Return the (x, y) coordinate for the center point of the cell that contains the specified text.  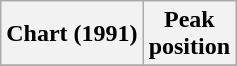
Chart (1991) (72, 34)
Peakposition (189, 34)
